Extract the (X, Y) coordinate from the center of the cell holding the provided text.  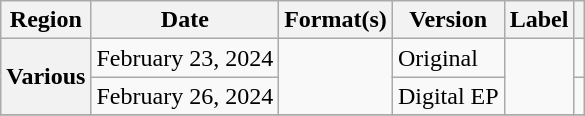
Digital EP (448, 96)
Region (46, 20)
Label (539, 20)
February 23, 2024 (185, 58)
Various (46, 77)
Original (448, 58)
Format(s) (336, 20)
Date (185, 20)
Version (448, 20)
February 26, 2024 (185, 96)
